For the text-containing cell, return its midpoint in (x, y) coordinate format. 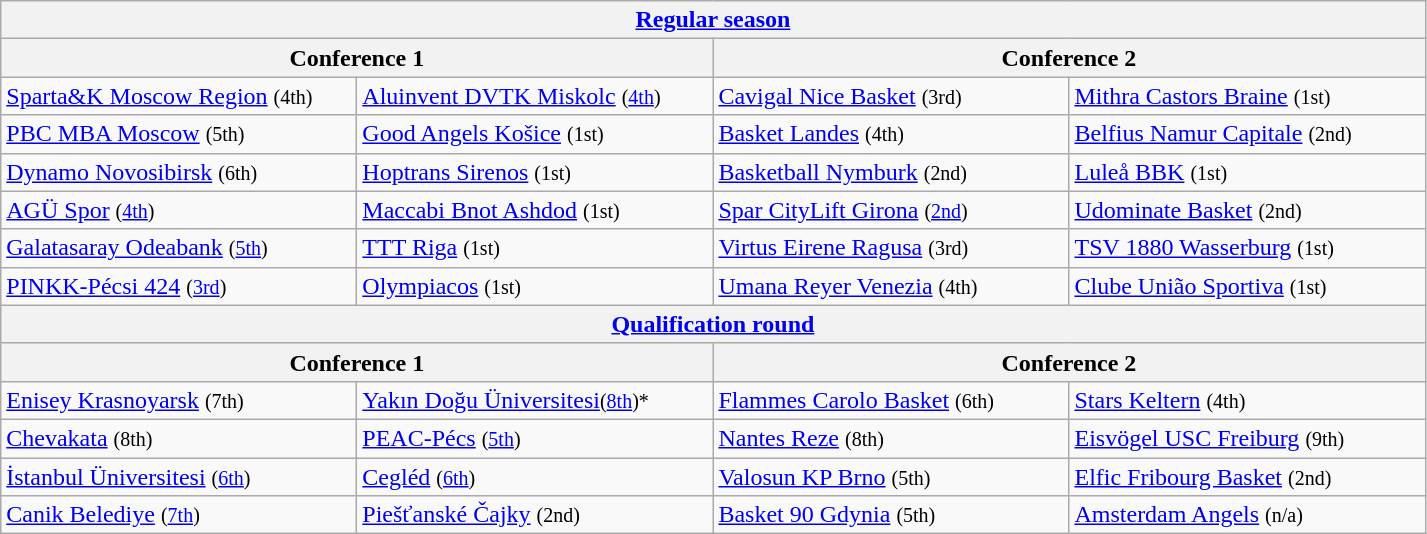
Umana Reyer Venezia (4th) (891, 286)
Olympiacos (1st) (535, 286)
Clube União Sportiva (1st) (1247, 286)
Hoptrans Sirenos (1st) (535, 172)
Qualification round (713, 324)
Cavigal Nice Basket (3rd) (891, 96)
AGÜ Spor (4th) (179, 210)
İstanbul Üniversitesi (6th) (179, 477)
PEAC-Pécs (5th) (535, 438)
Eisvögel USC Freiburg (9th) (1247, 438)
Mithra Castors Braine (1st) (1247, 96)
Basket Landes (4th) (891, 134)
Stars Keltern (4th) (1247, 400)
TTT Riga (1st) (535, 248)
TSV 1880 Wasserburg (1st) (1247, 248)
Dynamo Novosibirsk (6th) (179, 172)
Chevakata (8th) (179, 438)
Basket 90 Gdynia (5th) (891, 515)
Belfius Namur Capitale (2nd) (1247, 134)
Maccabi Bnot Ashdod (1st) (535, 210)
Udominate Basket (2nd) (1247, 210)
Amsterdam Angels (n/a) (1247, 515)
Canik Belediye (7th) (179, 515)
Basketball Nymburk (2nd) (891, 172)
Good Angels Košice (1st) (535, 134)
Spar CityLift Girona (2nd) (891, 210)
Virtus Eirene Ragusa (3rd) (891, 248)
Elfic Fribourg Basket (2nd) (1247, 477)
Sparta&K Moscow Region (4th) (179, 96)
Yakın Doğu Üniversitesi(8th)* (535, 400)
Nantes Reze (8th) (891, 438)
Luleå BBK (1st) (1247, 172)
PBC MBA Moscow (5th) (179, 134)
Valosun KP Brno (5th) (891, 477)
Aluinvent DVTK Miskolc (4th) (535, 96)
Enisey Krasnoyarsk (7th) (179, 400)
Regular season (713, 20)
Piešťanské Čajky (2nd) (535, 515)
PINKK-Pécsi 424 (3rd) (179, 286)
Galatasaray Odeabank (5th) (179, 248)
Flammes Carolo Basket (6th) (891, 400)
Cegléd (6th) (535, 477)
